Identify which cell holds the provided text, then report its (x, y) central coordinate. 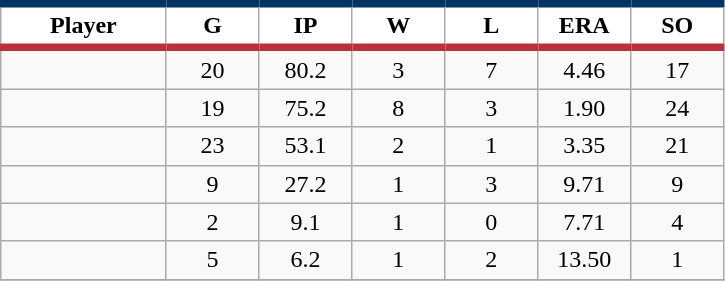
3.35 (584, 146)
W (398, 26)
L (492, 26)
7.71 (584, 222)
80.2 (306, 68)
8 (398, 108)
9.1 (306, 222)
6.2 (306, 260)
20 (212, 68)
G (212, 26)
53.1 (306, 146)
27.2 (306, 184)
IP (306, 26)
21 (678, 146)
0 (492, 222)
4 (678, 222)
24 (678, 108)
9.71 (584, 184)
Player (84, 26)
1.90 (584, 108)
75.2 (306, 108)
23 (212, 146)
SO (678, 26)
7 (492, 68)
ERA (584, 26)
5 (212, 260)
13.50 (584, 260)
4.46 (584, 68)
19 (212, 108)
17 (678, 68)
